For the text-containing cell, return its midpoint in [X, Y] coordinate format. 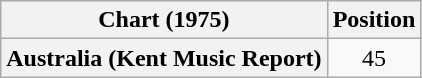
45 [374, 58]
Position [374, 20]
Chart (1975) [164, 20]
Australia (Kent Music Report) [164, 58]
